Return the (x, y) coordinate for the center point of the cell that contains the specified text.  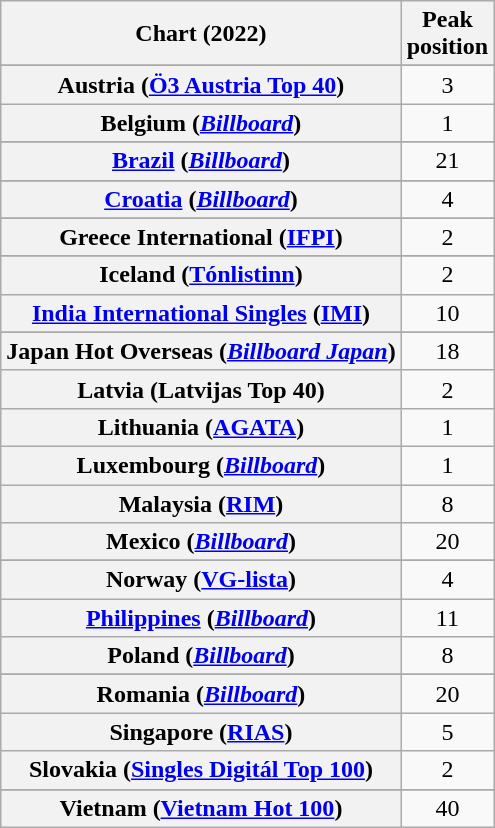
Norway (VG-lista) (201, 580)
Chart (2022) (201, 34)
11 (447, 618)
10 (447, 313)
Greece International (IFPI) (201, 237)
40 (447, 808)
Mexico (Billboard) (201, 542)
18 (447, 351)
Singapore (RIAS) (201, 732)
Peakposition (447, 34)
Croatia (Billboard) (201, 199)
Japan Hot Overseas (Billboard Japan) (201, 351)
3 (447, 85)
Latvia (Latvijas Top 40) (201, 389)
Romania (Billboard) (201, 694)
Lithuania (AGATA) (201, 427)
Vietnam (Vietnam Hot 100) (201, 808)
Malaysia (RIM) (201, 503)
21 (447, 161)
Iceland (Tónlistinn) (201, 275)
Brazil (Billboard) (201, 161)
5 (447, 732)
Belgium (Billboard) (201, 123)
India International Singles (IMI) (201, 313)
Poland (Billboard) (201, 656)
Austria (Ö3 Austria Top 40) (201, 85)
Philippines (Billboard) (201, 618)
Slovakia (Singles Digitál Top 100) (201, 770)
Luxembourg (Billboard) (201, 465)
